Determine the (X, Y) coordinate at the center of the cell enclosing the given text.  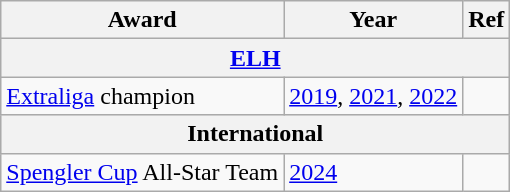
Spengler Cup All-Star Team (142, 172)
Extraliga champion (142, 96)
2024 (374, 172)
2019, 2021, 2022 (374, 96)
Year (374, 20)
Award (142, 20)
Ref (486, 20)
ELH (256, 58)
International (256, 134)
